Identify which cell holds the provided text, then report its [x, y] central coordinate. 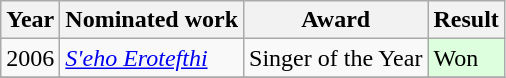
Result [466, 20]
Year [30, 20]
2006 [30, 58]
Nominated work [152, 20]
Award [336, 20]
Won [466, 58]
S'eho Erotefthi [152, 58]
Singer of the Year [336, 58]
